Output the (X, Y) coordinate of the center of the cell containing the given text.  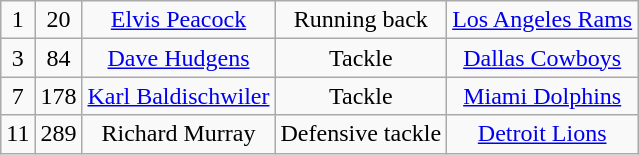
Defensive tackle (361, 134)
7 (18, 96)
289 (58, 134)
Karl Baldischwiler (178, 96)
3 (18, 58)
20 (58, 20)
84 (58, 58)
11 (18, 134)
1 (18, 20)
Miami Dolphins (542, 96)
Detroit Lions (542, 134)
Los Angeles Rams (542, 20)
Richard Murray (178, 134)
Elvis Peacock (178, 20)
Dave Hudgens (178, 58)
178 (58, 96)
Dallas Cowboys (542, 58)
Running back (361, 20)
